Output the (X, Y) coordinate of the center of the cell containing the given text.  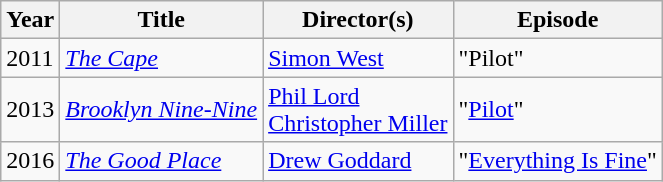
Brooklyn Nine-Nine (162, 110)
Simon West (358, 58)
Director(s) (358, 20)
Drew Goddard (358, 161)
2016 (30, 161)
"Everything Is Fine" (558, 161)
The Good Place (162, 161)
Year (30, 20)
The Cape (162, 58)
2013 (30, 110)
Episode (558, 20)
2011 (30, 58)
Title (162, 20)
Phil LordChristopher Miller (358, 110)
